Output the (X, Y) coordinate of the center of the cell containing the given text.  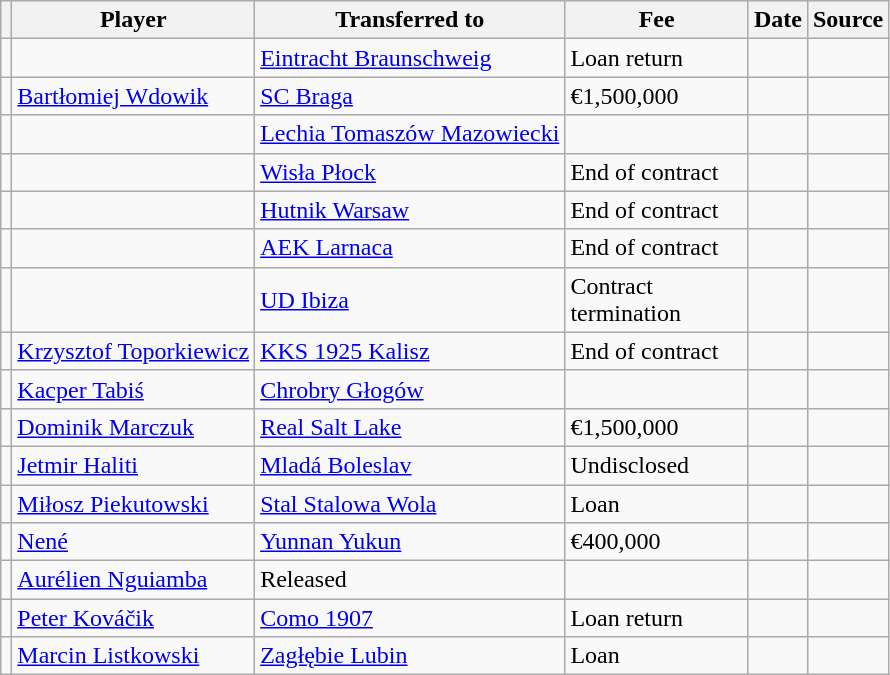
Fee (657, 20)
Zagłębie Lubin (410, 656)
Eintracht Braunschweig (410, 58)
Lechia Tomaszów Mazowiecki (410, 134)
UD Ibiza (410, 300)
Marcin Listkowski (134, 656)
Source (848, 20)
KKS 1925 Kalisz (410, 351)
Como 1907 (410, 618)
Yunnan Yukun (410, 542)
SC Braga (410, 96)
€400,000 (657, 542)
Real Salt Lake (410, 427)
Stal Stalowa Wola (410, 503)
Bartłomiej Wdowik (134, 96)
Hutnik Warsaw (410, 210)
Undisclosed (657, 465)
AEK Larnaca (410, 248)
Dominik Marczuk (134, 427)
Krzysztof Toporkiewicz (134, 351)
Chrobry Głogów (410, 389)
Peter Kováčik (134, 618)
Jetmir Haliti (134, 465)
Aurélien Nguiamba (134, 580)
Mladá Boleslav (410, 465)
Player (134, 20)
Kacper Tabiś (134, 389)
Wisła Płock (410, 172)
Released (410, 580)
Nené (134, 542)
Date (778, 20)
Contract termination (657, 300)
Miłosz Piekutowski (134, 503)
Transferred to (410, 20)
